Return the [x, y] coordinate for the center point of the cell that contains the specified text.  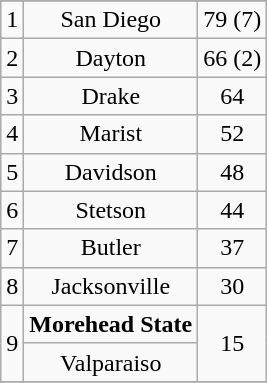
8 [12, 286]
Butler [111, 248]
9 [12, 343]
1 [12, 20]
37 [232, 248]
3 [12, 96]
66 (2) [232, 58]
Davidson [111, 172]
2 [12, 58]
64 [232, 96]
6 [12, 210]
30 [232, 286]
48 [232, 172]
5 [12, 172]
15 [232, 343]
Jacksonville [111, 286]
San Diego [111, 20]
Marist [111, 134]
4 [12, 134]
Stetson [111, 210]
52 [232, 134]
Morehead State [111, 324]
Dayton [111, 58]
79 (7) [232, 20]
Drake [111, 96]
7 [12, 248]
Valparaiso [111, 362]
44 [232, 210]
